Determine the [X, Y] coordinate at the center of the cell enclosing the given text.  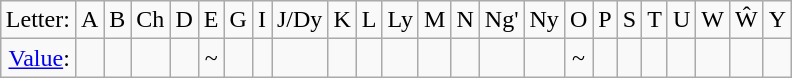
Letter: [38, 20]
N [465, 20]
E [211, 20]
P [605, 20]
Y [777, 20]
J/Dy [300, 20]
M [434, 20]
Value: [38, 58]
G [238, 20]
U [681, 20]
Ny [544, 20]
T [655, 20]
O [578, 20]
W [713, 20]
Ŵ [747, 20]
B [118, 20]
Ng' [502, 20]
K [342, 20]
L [369, 20]
Ch [150, 20]
I [262, 20]
A [89, 20]
Ly [400, 20]
D [184, 20]
S [629, 20]
